Determine the [x, y] coordinate at the center of the cell enclosing the given text.  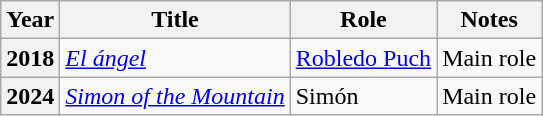
Robledo Puch [363, 58]
Title [175, 20]
Year [30, 20]
Notes [490, 20]
Simon of the Mountain [175, 96]
2018 [30, 58]
Role [363, 20]
2024 [30, 96]
El ángel [175, 58]
Simón [363, 96]
